Scan for the cell matching the given text and deliver its [X, Y] coordinate at center. 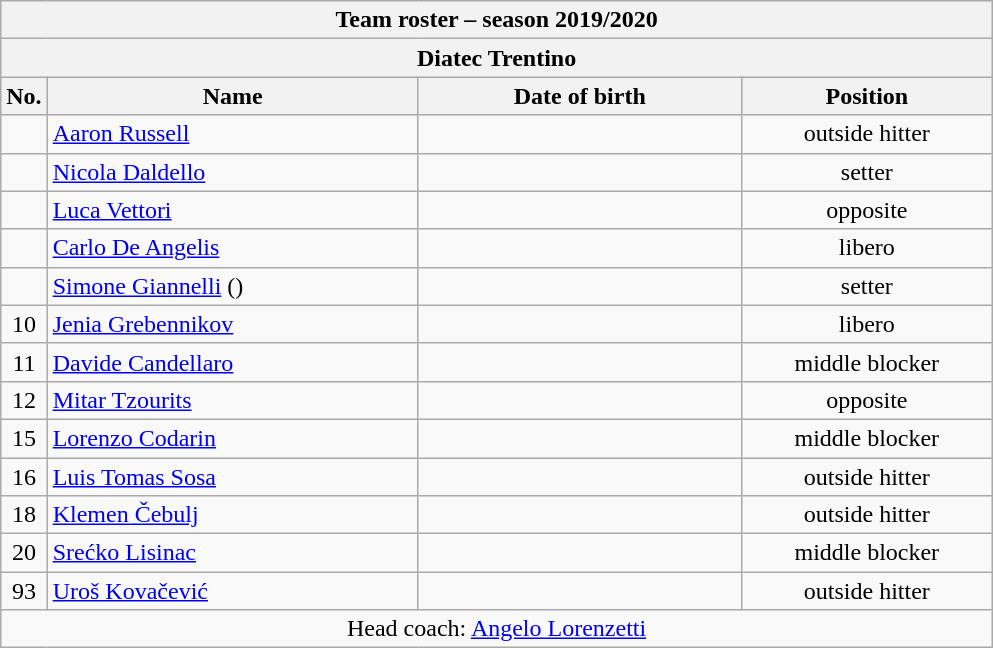
Uroš Kovačević [232, 591]
20 [24, 553]
18 [24, 515]
Luis Tomas Sosa [232, 477]
Lorenzo Codarin [232, 438]
Klemen Čebulj [232, 515]
Head coach: Angelo Lorenzetti [497, 629]
Aaron Russell [232, 134]
Carlo De Angelis [232, 248]
11 [24, 362]
15 [24, 438]
Simone Giannelli () [232, 286]
Team roster – season 2019/2020 [497, 20]
Date of birth [580, 96]
10 [24, 324]
Davide Candellaro [232, 362]
Mitar Tzourits [232, 400]
93 [24, 591]
Luca Vettori [232, 210]
Diatec Trentino [497, 58]
Position [866, 96]
Srećko Lisinac [232, 553]
16 [24, 477]
Name [232, 96]
No. [24, 96]
Jenia Grebennikov [232, 324]
12 [24, 400]
Nicola Daldello [232, 172]
